Determine the [x, y] coordinate at the center of the cell enclosing the given text.  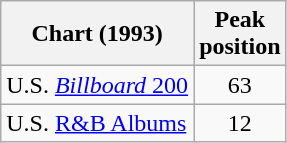
U.S. Billboard 200 [98, 85]
Chart (1993) [98, 34]
63 [240, 85]
Peakposition [240, 34]
U.S. R&B Albums [98, 123]
12 [240, 123]
